Find where the given text appears and provide that cell's center as [X, Y] coordinate. 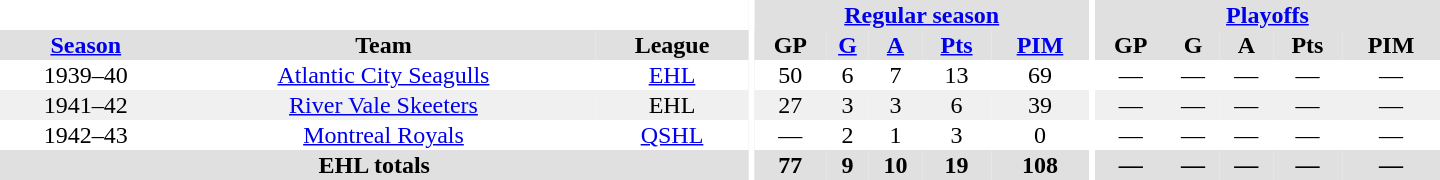
1939–40 [86, 75]
1942–43 [86, 135]
39 [1040, 105]
EHL totals [374, 165]
50 [790, 75]
0 [1040, 135]
League [672, 45]
Regular season [921, 15]
108 [1040, 165]
Season [86, 45]
7 [896, 75]
13 [956, 75]
1 [896, 135]
2 [848, 135]
1941–42 [86, 105]
10 [896, 165]
River Vale Skeeters [384, 105]
QSHL [672, 135]
9 [848, 165]
Atlantic City Seagulls [384, 75]
69 [1040, 75]
27 [790, 105]
19 [956, 165]
Team [384, 45]
77 [790, 165]
Montreal Royals [384, 135]
Playoffs [1268, 15]
